Provide the (x, y) coordinate of the cell's center where the given text is located.  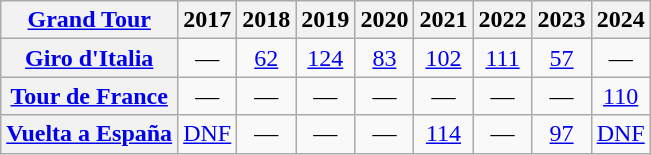
114 (444, 134)
83 (384, 58)
2020 (384, 20)
2017 (208, 20)
2024 (620, 20)
Vuelta a España (90, 134)
2022 (502, 20)
124 (326, 58)
2019 (326, 20)
2023 (562, 20)
97 (562, 134)
Tour de France (90, 96)
Giro d'Italia (90, 58)
Grand Tour (90, 20)
111 (502, 58)
102 (444, 58)
62 (266, 58)
2021 (444, 20)
110 (620, 96)
57 (562, 58)
2018 (266, 20)
